Extract the (x, y) coordinate from the center of the cell holding the provided text.  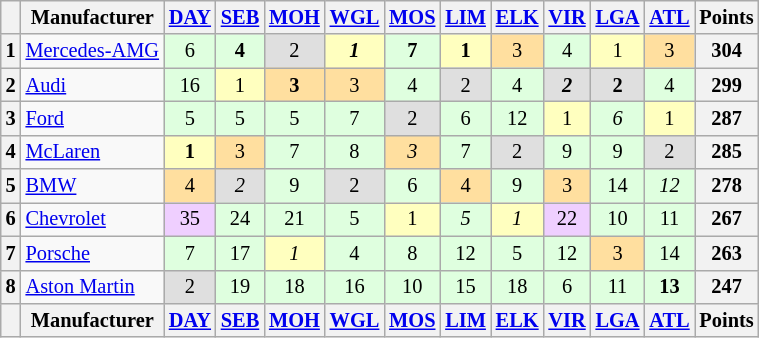
Aston Martin (92, 287)
24 (240, 219)
267 (726, 219)
287 (726, 118)
35 (190, 219)
285 (726, 152)
Mercedes-AMG (92, 51)
BMW (92, 186)
304 (726, 51)
Chevrolet (92, 219)
247 (726, 287)
Ford (92, 118)
22 (566, 219)
McLaren (92, 152)
15 (465, 287)
263 (726, 253)
Audi (92, 85)
17 (240, 253)
Porsche (92, 253)
13 (669, 287)
278 (726, 186)
19 (240, 287)
21 (294, 219)
299 (726, 85)
